Locate the cell with the specified text and output its [X, Y] center coordinate. 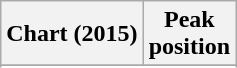
Peak position [189, 34]
Chart (2015) [72, 34]
